Locate the cell with the specified text and output its [x, y] center coordinate. 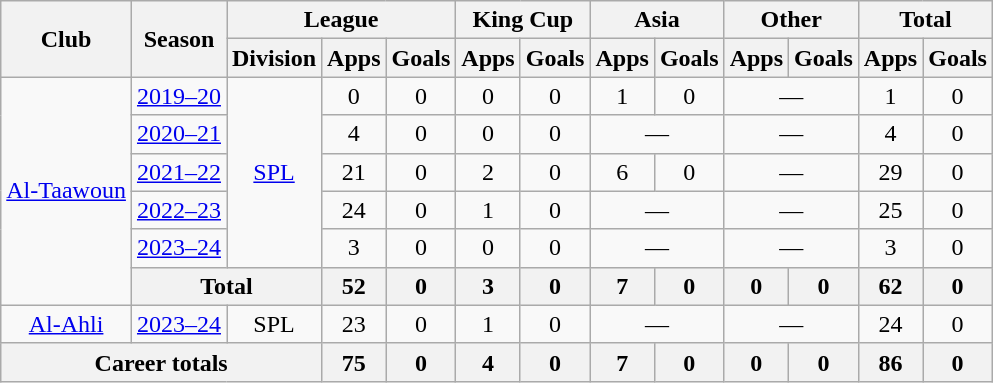
6 [622, 172]
2021–22 [178, 172]
Career totals [162, 362]
25 [890, 210]
52 [354, 286]
2020–21 [178, 134]
King Cup [523, 20]
Al-Taawoun [66, 191]
2022–23 [178, 210]
23 [354, 324]
2 [488, 172]
Club [66, 39]
29 [890, 172]
Division [274, 58]
21 [354, 172]
Other [791, 20]
League [340, 20]
75 [354, 362]
Al-Ahli [66, 324]
62 [890, 286]
86 [890, 362]
2019–20 [178, 96]
Asia [657, 20]
Season [178, 39]
